Identify which cell holds the provided text, then report its (X, Y) central coordinate. 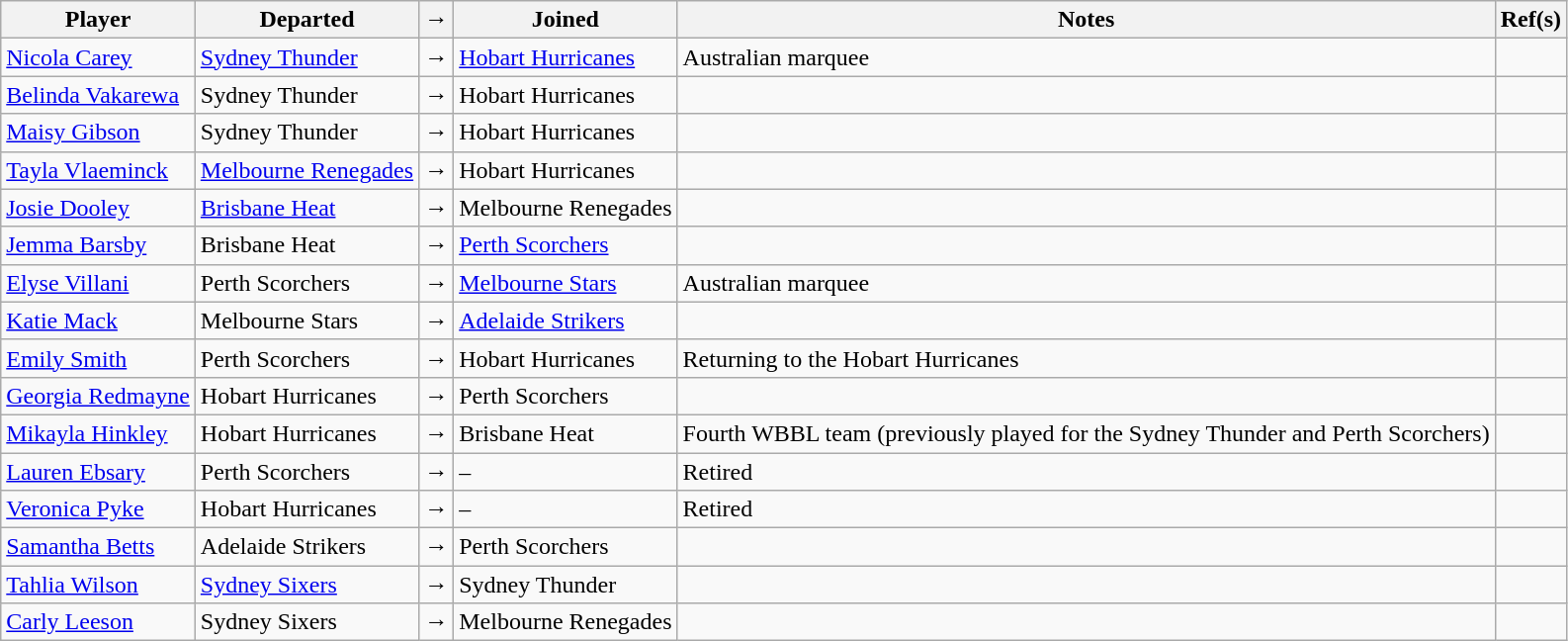
Georgia Redmayne (99, 396)
Returning to the Hobart Hurricanes (1086, 358)
Tayla Vlaeminck (99, 170)
Jemma Barsby (99, 245)
Nicola Carey (99, 57)
Mikayla Hinkley (99, 433)
Samantha Betts (99, 547)
Josie Dooley (99, 208)
Lauren Ebsary (99, 472)
Notes (1086, 20)
Belinda Vakarewa (99, 95)
Katie Mack (99, 320)
Departed (306, 20)
Joined (566, 20)
Emily Smith (99, 358)
Player (99, 20)
Carly Leeson (99, 622)
Fourth WBBL team (previously played for the Sydney Thunder and Perth Scorchers) (1086, 433)
Ref(s) (1530, 20)
Maisy Gibson (99, 133)
Veronica Pyke (99, 509)
Tahlia Wilson (99, 585)
Elyse Villani (99, 283)
